Output the (x, y) coordinate of the center of the cell containing the given text.  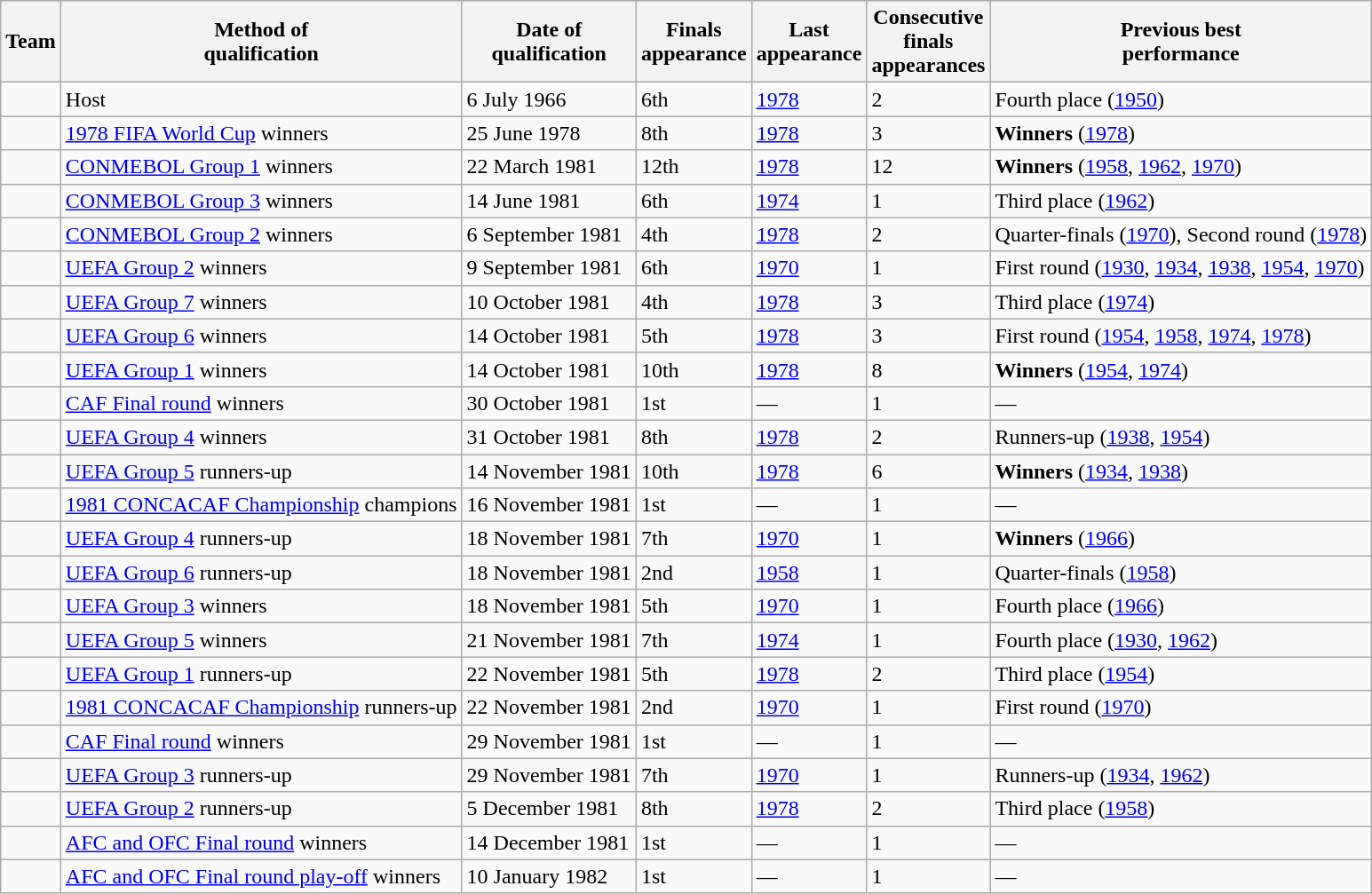
25 June 1978 (549, 133)
10 January 1982 (549, 876)
6 September 1981 (549, 234)
6 July 1966 (549, 99)
Winners (1934, 1938) (1181, 471)
Fourth place (1966) (1181, 606)
16 November 1981 (549, 505)
UEFA Group 4 runners-up (261, 539)
AFC and OFC Final round winners (261, 843)
Fourth place (1930, 1962) (1181, 640)
Winners (1954, 1974) (1181, 369)
Finalsappearance (694, 42)
Method ofqualification (261, 42)
Runners-up (1938, 1954) (1181, 437)
UEFA Group 7 winners (261, 302)
UEFA Group 2 runners-up (261, 809)
AFC and OFC Final round play-off winners (261, 876)
Third place (1954) (1181, 674)
Date ofqualification (549, 42)
9 September 1981 (549, 268)
Third place (1958) (1181, 809)
10 October 1981 (549, 302)
Host (261, 99)
1981 CONCACAF Championship champions (261, 505)
1981 CONCACAF Championship runners-up (261, 708)
12 (929, 167)
1958 (809, 573)
Lastappearance (809, 42)
22 March 1981 (549, 167)
21 November 1981 (549, 640)
Winners (1978) (1181, 133)
UEFA Group 5 runners-up (261, 471)
8 (929, 369)
Quarter-finals (1970), Second round (1978) (1181, 234)
Runners-up (1934, 1962) (1181, 775)
6 (929, 471)
UEFA Group 3 winners (261, 606)
Previous bestperformance (1181, 42)
UEFA Group 1 runners-up (261, 674)
Fourth place (1950) (1181, 99)
Third place (1962) (1181, 201)
Winners (1966) (1181, 539)
1978 FIFA World Cup winners (261, 133)
Team (31, 42)
12th (694, 167)
14 November 1981 (549, 471)
14 December 1981 (549, 843)
UEFA Group 3 runners-up (261, 775)
CONMEBOL Group 2 winners (261, 234)
Winners (1958, 1962, 1970) (1181, 167)
UEFA Group 5 winners (261, 640)
Third place (1974) (1181, 302)
First round (1970) (1181, 708)
CONMEBOL Group 1 winners (261, 167)
14 June 1981 (549, 201)
UEFA Group 1 winners (261, 369)
UEFA Group 6 winners (261, 336)
30 October 1981 (549, 403)
Consecutivefinalsappearances (929, 42)
31 October 1981 (549, 437)
First round (1954, 1958, 1974, 1978) (1181, 336)
UEFA Group 4 winners (261, 437)
CONMEBOL Group 3 winners (261, 201)
5 December 1981 (549, 809)
First round (1930, 1934, 1938, 1954, 1970) (1181, 268)
Quarter-finals (1958) (1181, 573)
UEFA Group 6 runners-up (261, 573)
UEFA Group 2 winners (261, 268)
